Return [X, Y] of the center of cell containing provided text 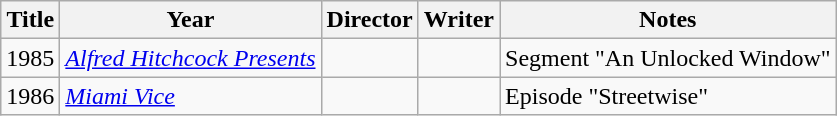
1986 [30, 96]
Year [190, 20]
Notes [668, 20]
Writer [458, 20]
Title [30, 20]
1985 [30, 58]
Segment "An Unlocked Window" [668, 58]
Alfred Hitchcock Presents [190, 58]
Episode "Streetwise" [668, 96]
Miami Vice [190, 96]
Director [370, 20]
